Search for the cell housing the specified text and yield its [x, y] center coordinate. 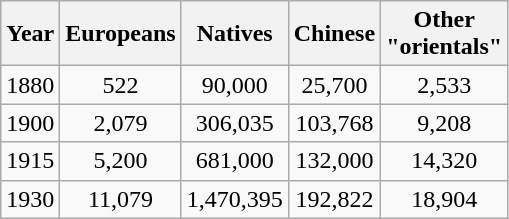
25,700 [334, 85]
14,320 [444, 161]
Year [30, 34]
1880 [30, 85]
306,035 [234, 123]
1930 [30, 199]
681,000 [234, 161]
1900 [30, 123]
90,000 [234, 85]
2,079 [120, 123]
1915 [30, 161]
Natives [234, 34]
Europeans [120, 34]
1,470,395 [234, 199]
192,822 [334, 199]
522 [120, 85]
103,768 [334, 123]
18,904 [444, 199]
Chinese [334, 34]
132,000 [334, 161]
9,208 [444, 123]
11,079 [120, 199]
Other "orientals" [444, 34]
2,533 [444, 85]
5,200 [120, 161]
